Pinpoint the cell where the given text exists, returning its [X, Y] midpoint coordinate. 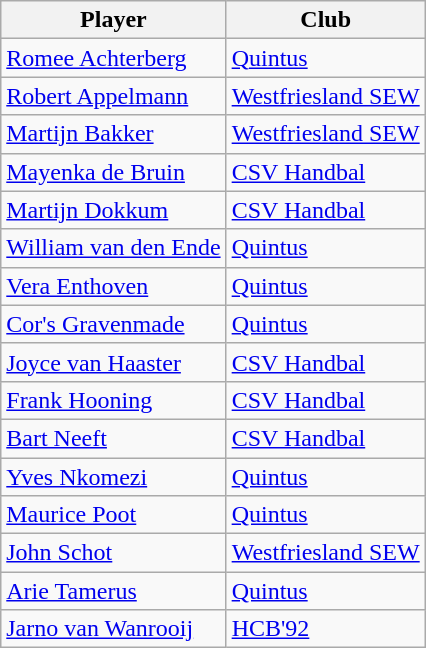
John Schot [114, 553]
Club [326, 20]
Player [114, 20]
Joyce van Haaster [114, 362]
Yves Nkomezi [114, 477]
Cor's Gravenmade [114, 324]
Bart Neeft [114, 438]
Mayenka de Bruin [114, 172]
Frank Hooning [114, 400]
Vera Enthoven [114, 286]
Arie Tamerus [114, 591]
Martijn Dokkum [114, 210]
Jarno van Wanrooij [114, 629]
HCB'92 [326, 629]
Romee Achterberg [114, 58]
Robert Appelmann [114, 96]
Maurice Poot [114, 515]
Martijn Bakker [114, 134]
William van den Ende [114, 248]
